Locate the cell with the specified text and output its [X, Y] center coordinate. 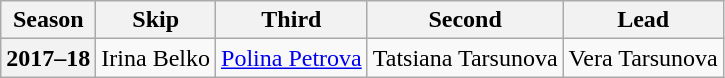
Tatsiana Tarsunova [465, 58]
Third [292, 20]
Polina Petrova [292, 58]
Irina Belko [156, 58]
Vera Tarsunova [643, 58]
Skip [156, 20]
Second [465, 20]
2017–18 [48, 58]
Season [48, 20]
Lead [643, 20]
